Provide the (X, Y) coordinate of the cell's center where the given text is located.  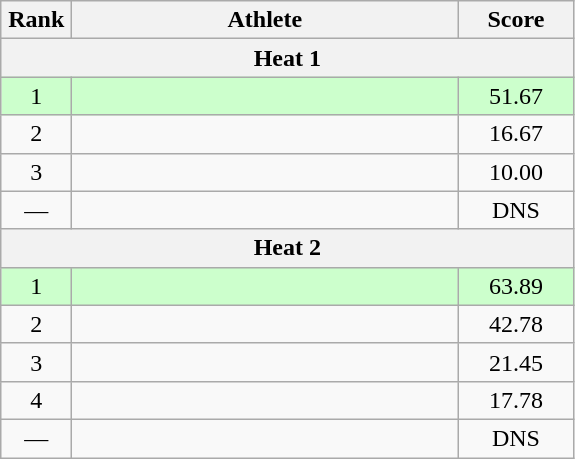
42.78 (516, 324)
17.78 (516, 400)
21.45 (516, 362)
Athlete (265, 20)
10.00 (516, 172)
Heat 2 (288, 248)
16.67 (516, 134)
Rank (36, 20)
Score (516, 20)
4 (36, 400)
Heat 1 (288, 58)
63.89 (516, 286)
51.67 (516, 96)
